From the cell containing the given text, extract its center point as [X, Y] coordinate. 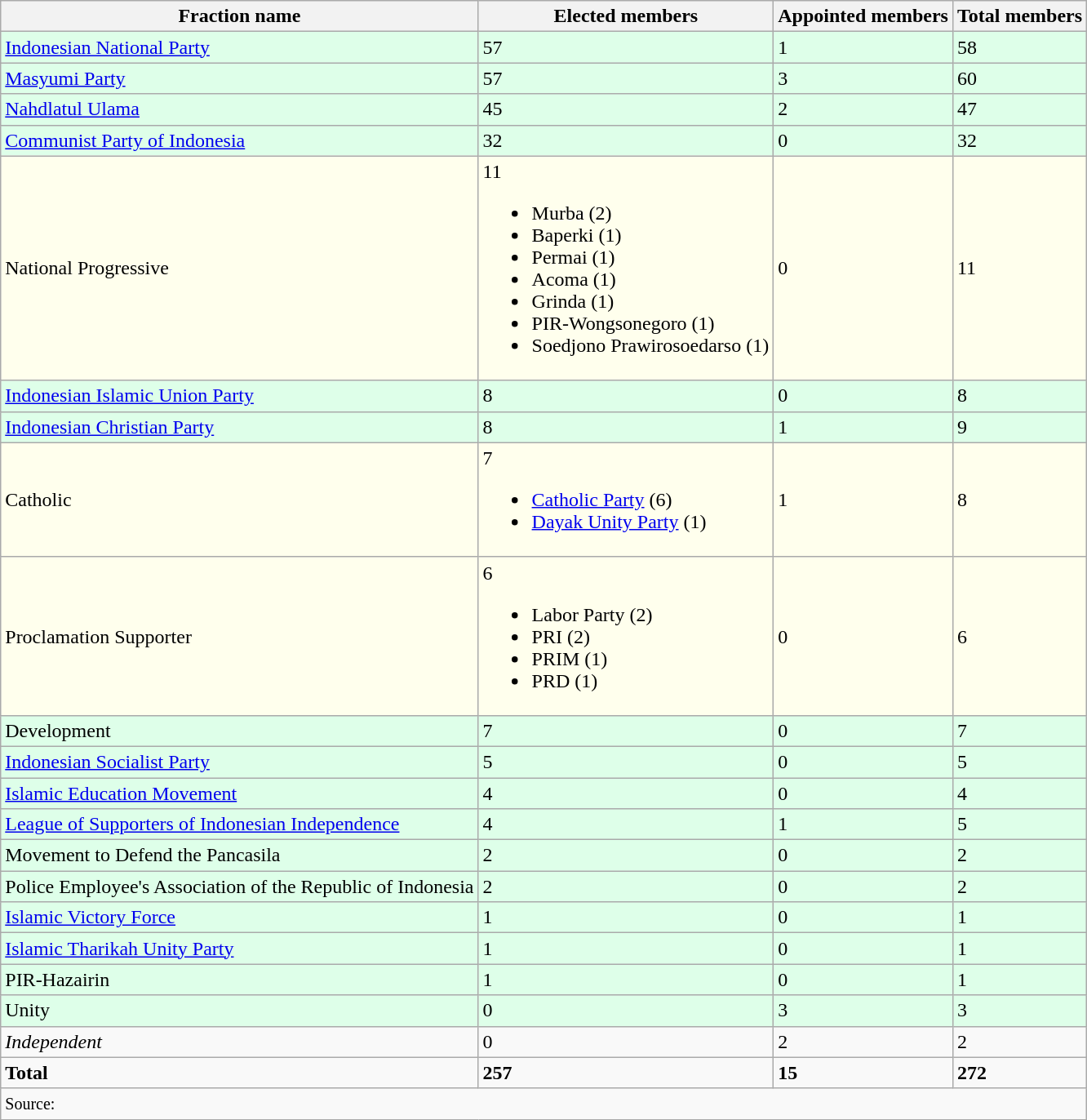
Indonesian National Party [240, 47]
15 [863, 1073]
Islamic Tharikah Unity Party [240, 949]
Masyumi Party [240, 78]
11Murba (2)Baperki (1)Permai (1)Acoma (1)Grinda (1)PIR-Wongsonegoro (1)Soedjono Prawirosoedarso (1) [626, 268]
Independent [240, 1042]
Source: [543, 1104]
Proclamation Supporter [240, 636]
Elected members [626, 16]
7Catholic Party (6)Dayak Unity Party (1) [626, 500]
47 [1019, 109]
Fraction name [240, 16]
257 [626, 1073]
Catholic [240, 500]
272 [1019, 1073]
Appointed members [863, 16]
Indonesian Socialist Party [240, 762]
45 [626, 109]
6 [1019, 636]
Indonesian Islamic Union Party [240, 396]
58 [1019, 47]
Police Employee's Association of the Republic of Indonesia [240, 887]
Unity [240, 1011]
League of Supporters of Indonesian Independence [240, 824]
Movement to Defend the Pancasila [240, 856]
National Progressive [240, 268]
60 [1019, 78]
11 [1019, 268]
PIR-Hazairin [240, 980]
Development [240, 731]
Islamic Victory Force [240, 918]
6Labor Party (2)PRI (2)PRIM (1)PRD (1) [626, 636]
Indonesian Christian Party [240, 427]
Nahdlatul Ulama [240, 109]
Islamic Education Movement [240, 793]
Total [240, 1073]
Communist Party of Indonesia [240, 140]
Total members [1019, 16]
9 [1019, 427]
